Return [x, y] of the center of cell containing provided text 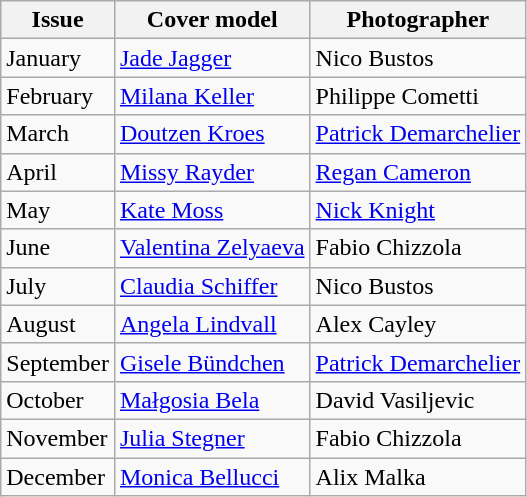
April [58, 172]
Małgosia Bela [212, 400]
October [58, 400]
Philippe Cometti [418, 96]
June [58, 248]
Cover model [212, 20]
November [58, 438]
David Vasiljevic [418, 400]
Julia Stegner [212, 438]
Claudia Schiffer [212, 286]
August [58, 324]
Milana Keller [212, 96]
Valentina Zelyaeva [212, 248]
Regan Cameron [418, 172]
Issue [58, 20]
September [58, 362]
Alex Cayley [418, 324]
Photographer [418, 20]
July [58, 286]
Jade Jagger [212, 58]
Gisele Bündchen [212, 362]
Missy Rayder [212, 172]
December [58, 477]
Monica Bellucci [212, 477]
February [58, 96]
Kate Moss [212, 210]
January [58, 58]
Doutzen Kroes [212, 134]
Angela Lindvall [212, 324]
Nick Knight [418, 210]
Alix Malka [418, 477]
May [58, 210]
March [58, 134]
